From the cell containing the given text, extract its center point as (x, y) coordinate. 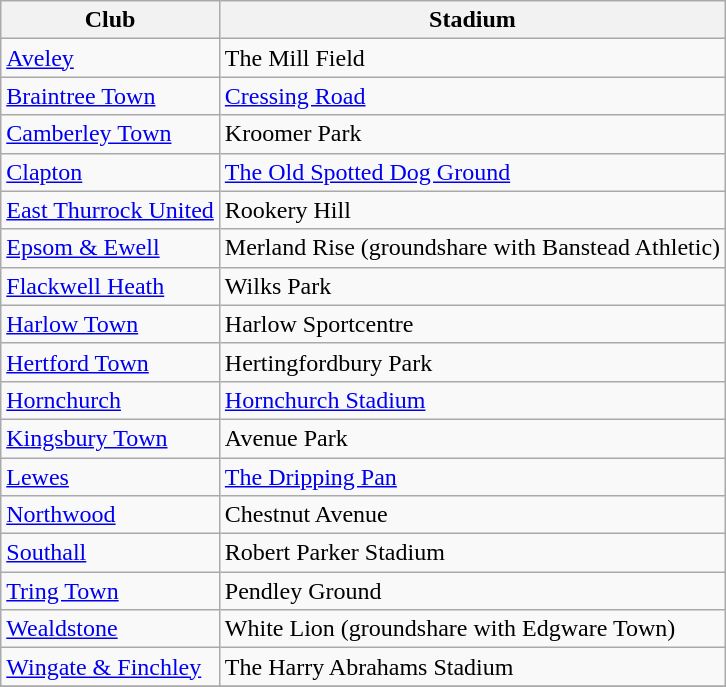
Braintree Town (110, 96)
Pendley Ground (472, 591)
Kroomer Park (472, 134)
East Thurrock United (110, 210)
Robert Parker Stadium (472, 553)
Northwood (110, 515)
Harlow Sportcentre (472, 324)
Wilks Park (472, 286)
Flackwell Heath (110, 286)
Hertingfordbury Park (472, 362)
Lewes (110, 477)
Kingsbury Town (110, 438)
Harlow Town (110, 324)
Hornchurch Stadium (472, 400)
Wingate & Finchley (110, 667)
Hertford Town (110, 362)
Hornchurch (110, 400)
White Lion (groundshare with Edgware Town) (472, 629)
Wealdstone (110, 629)
The Harry Abrahams Stadium (472, 667)
Southall (110, 553)
Stadium (472, 20)
Aveley (110, 58)
The Old Spotted Dog Ground (472, 172)
Clapton (110, 172)
The Dripping Pan (472, 477)
Camberley Town (110, 134)
The Mill Field (472, 58)
Cressing Road (472, 96)
Merland Rise (groundshare with Banstead Athletic) (472, 248)
Epsom & Ewell (110, 248)
Rookery Hill (472, 210)
Club (110, 20)
Tring Town (110, 591)
Avenue Park (472, 438)
Chestnut Avenue (472, 515)
